Identify which cell holds the provided text, then report its [x, y] central coordinate. 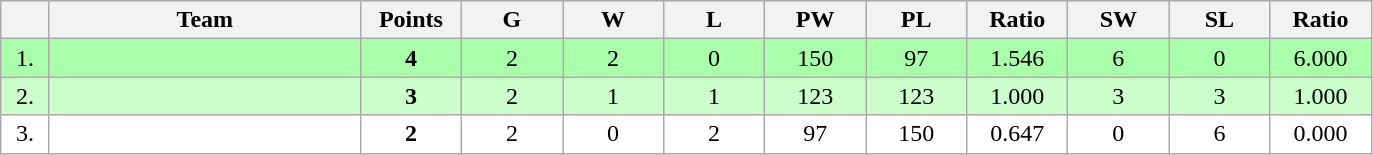
3. [26, 134]
PL [916, 20]
L [714, 20]
1.546 [1018, 58]
2. [26, 96]
PW [816, 20]
0.000 [1320, 134]
W [612, 20]
Team [204, 20]
6.000 [1320, 58]
G [512, 20]
Points [410, 20]
SW [1118, 20]
0.647 [1018, 134]
SL [1220, 20]
1. [26, 58]
4 [410, 58]
